Extract the [x, y] coordinate from the center of the cell holding the provided text.  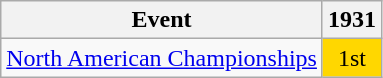
1st [352, 58]
North American Championships [162, 58]
Event [162, 20]
1931 [352, 20]
